From the cell containing the given text, extract its center point as [x, y] coordinate. 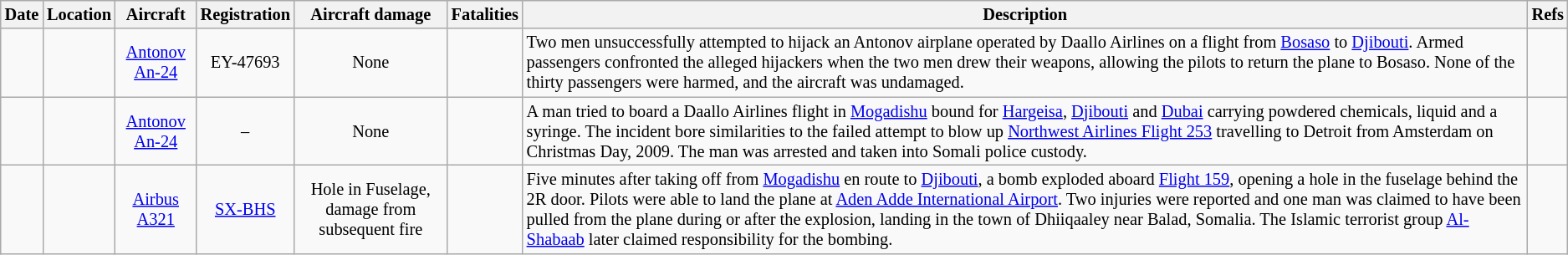
Aircraft [156, 14]
Location [79, 14]
Aircraft damage [371, 14]
Hole in Fuselage, damage from subsequent fire [371, 209]
Registration [246, 14]
Airbus A321 [156, 209]
Date [22, 14]
Description [1025, 14]
– [246, 131]
EY-47693 [246, 63]
Refs [1548, 14]
Fatalities [485, 14]
SX-BHS [246, 209]
